Return the [X, Y] coordinate for the center point of the cell that contains the specified text.  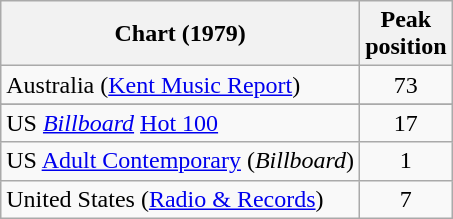
1 [406, 161]
Australia (Kent Music Report) [180, 85]
United States (Radio & Records) [180, 199]
73 [406, 85]
Peak position [406, 34]
7 [406, 199]
US Billboard Hot 100 [180, 123]
Chart (1979) [180, 34]
17 [406, 123]
US Adult Contemporary (Billboard) [180, 161]
